Output the (x, y) coordinate of the center of the cell containing the given text.  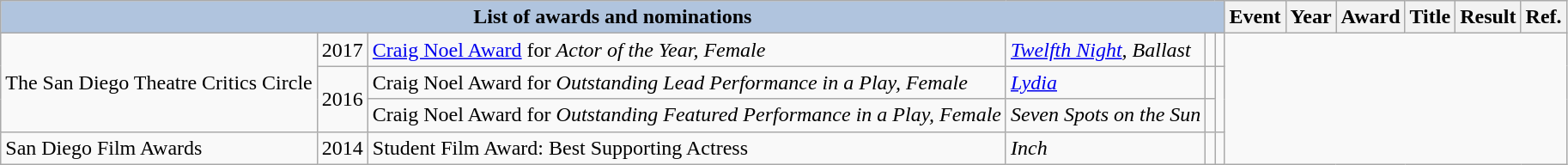
Event (1255, 17)
Craig Noel Award for Outstanding Featured Performance in a Play, Female (687, 115)
Title (1431, 17)
Student Film Award: Best Supporting Actress (687, 148)
San Diego Film Awards (160, 148)
Inch (1105, 148)
Result (1488, 17)
Ref. (1544, 17)
List of awards and nominations (613, 17)
Twelfth Night, Ballast (1105, 50)
The San Diego Theatre Critics Circle (160, 82)
Craig Noel Award for Actor of the Year, Female (687, 50)
2014 (342, 148)
Lydia (1105, 82)
2016 (342, 99)
Award (1370, 17)
Seven Spots on the Sun (1105, 115)
2017 (342, 50)
Craig Noel Award for Outstanding Lead Performance in a Play, Female (687, 82)
Year (1310, 17)
